Capture the cell that displays the provided text and extract its [x, y] central coordinate. 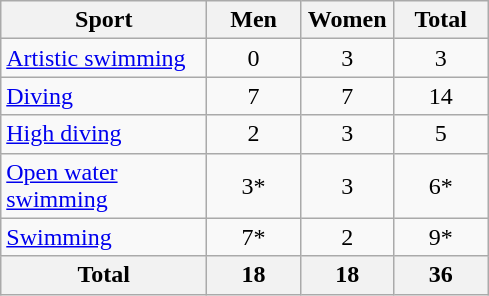
7* [254, 237]
36 [441, 275]
Open water swimming [104, 186]
14 [441, 96]
Women [347, 20]
Diving [104, 96]
Swimming [104, 237]
3* [254, 186]
0 [254, 58]
High diving [104, 134]
Men [254, 20]
Artistic swimming [104, 58]
Sport [104, 20]
9* [441, 237]
6* [441, 186]
5 [441, 134]
